Locate the cell with the specified text and output its (X, Y) center coordinate. 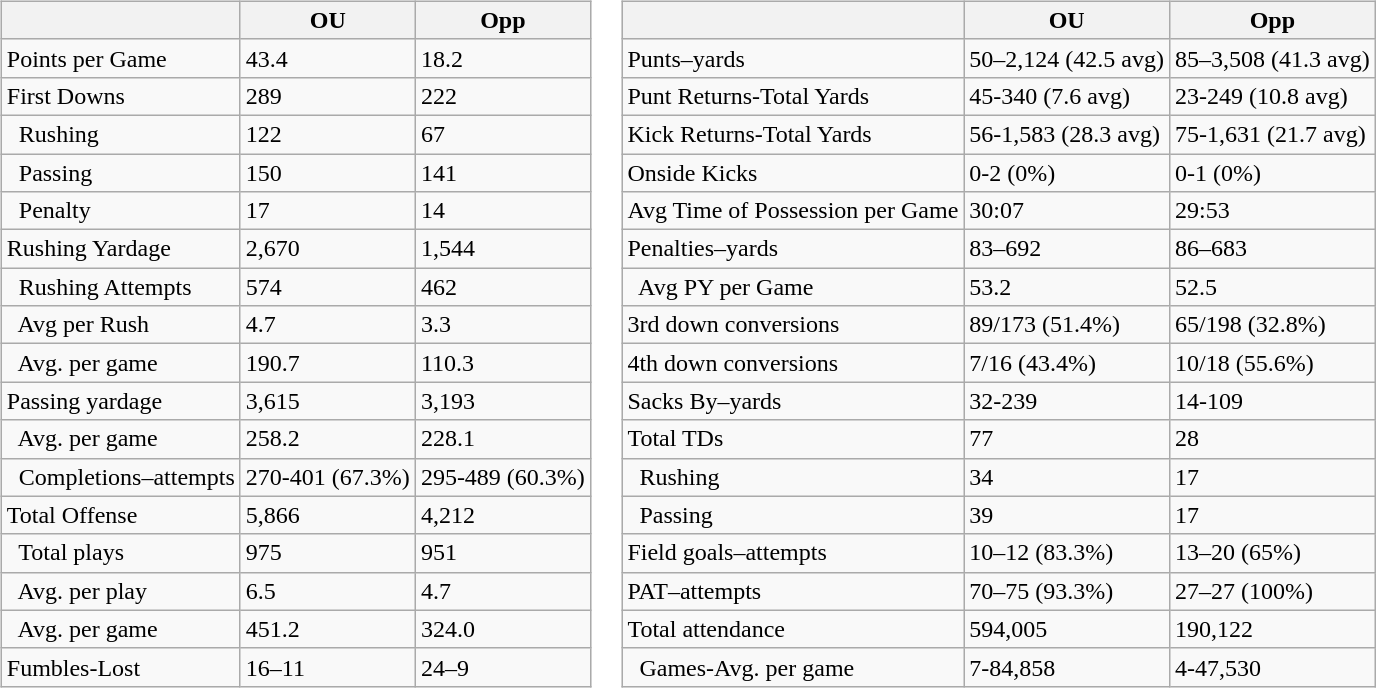
Punt Returns-Total Yards (793, 96)
Punts–yards (793, 58)
67 (502, 134)
83–692 (1067, 249)
462 (502, 287)
951 (502, 553)
190.7 (328, 363)
574 (328, 287)
Fumbles-Lost (120, 667)
4,212 (502, 515)
53.2 (1067, 287)
14 (502, 211)
Total plays (120, 553)
Kick Returns-Total Yards (793, 134)
Field goals–attempts (793, 553)
45-340 (7.6 avg) (1067, 96)
3,193 (502, 401)
89/173 (51.4%) (1067, 325)
190,122 (1273, 629)
Penalties–yards (793, 249)
Games-Avg. per game (793, 667)
18.2 (502, 58)
24–9 (502, 667)
85–3,508 (41.3 avg) (1273, 58)
86–683 (1273, 249)
228.1 (502, 439)
5,866 (328, 515)
34 (1067, 477)
Sacks By–yards (793, 401)
6.5 (328, 591)
295-489 (60.3%) (502, 477)
43.4 (328, 58)
7-84,858 (1067, 667)
7/16 (43.4%) (1067, 363)
16–11 (328, 667)
10–12 (83.3%) (1067, 553)
27–27 (100%) (1273, 591)
70–75 (93.3%) (1067, 591)
0-2 (0%) (1067, 173)
Avg. per play (120, 591)
77 (1067, 439)
3,615 (328, 401)
222 (502, 96)
324.0 (502, 629)
3rd down conversions (793, 325)
2,670 (328, 249)
Rushing Attempts (120, 287)
594,005 (1067, 629)
Penalty (120, 211)
30:07 (1067, 211)
50–2,124 (42.5 avg) (1067, 58)
0-1 (0%) (1273, 173)
1,544 (502, 249)
PAT–attempts (793, 591)
Points per Game (120, 58)
Onside Kicks (793, 173)
Avg per Rush (120, 325)
Avg PY per Game (793, 287)
23-249 (10.8 avg) (1273, 96)
Total attendance (793, 629)
Total TDs (793, 439)
39 (1067, 515)
451.2 (328, 629)
28 (1273, 439)
56-1,583 (28.3 avg) (1067, 134)
Passing yardage (120, 401)
258.2 (328, 439)
29:53 (1273, 211)
Avg Time of Possession per Game (793, 211)
14-109 (1273, 401)
150 (328, 173)
975 (328, 553)
75-1,631 (21.7 avg) (1273, 134)
110.3 (502, 363)
270-401 (67.3%) (328, 477)
141 (502, 173)
289 (328, 96)
32-239 (1067, 401)
Total Offense (120, 515)
10/18 (55.6%) (1273, 363)
13–20 (65%) (1273, 553)
Rushing Yardage (120, 249)
4-47,530 (1273, 667)
First Downs (120, 96)
65/198 (32.8%) (1273, 325)
52.5 (1273, 287)
4th down conversions (793, 363)
Completions–attempts (120, 477)
3.3 (502, 325)
122 (328, 134)
